Locate the cell with the specified text and output its (x, y) center coordinate. 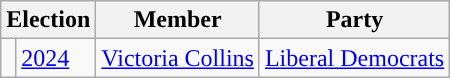
2024 (56, 58)
Member (178, 20)
Victoria Collins (178, 58)
Party (354, 20)
Election (48, 20)
Liberal Democrats (354, 58)
